Determine the (X, Y) coordinate at the center of the cell enclosing the given text.  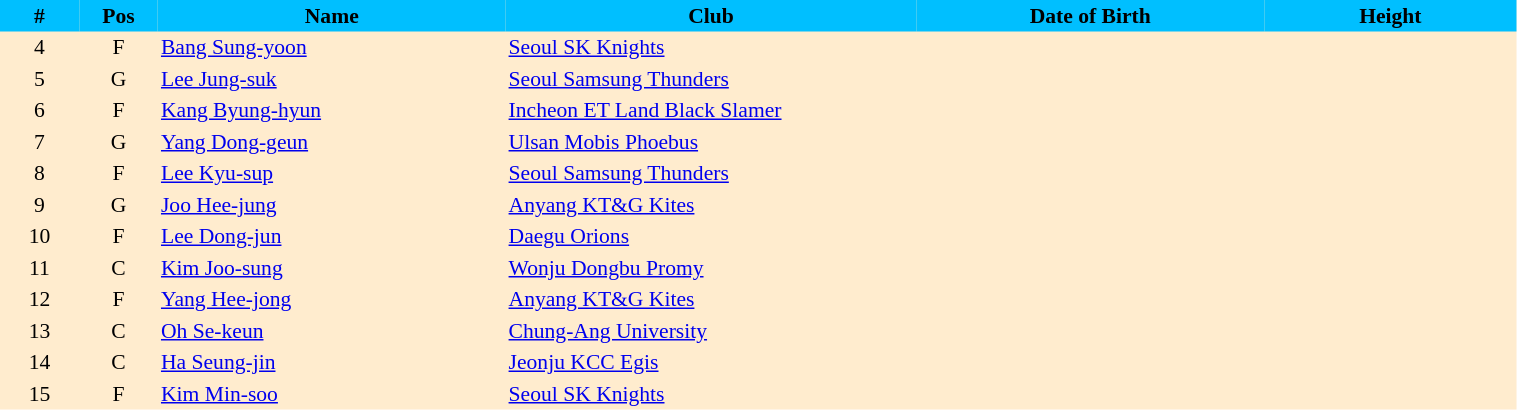
7 (40, 142)
Lee Jung-suk (332, 79)
10 (40, 236)
Joo Hee-jung (332, 205)
14 (40, 362)
Pos (118, 16)
11 (40, 268)
5 (40, 79)
Oh Se-keun (332, 331)
15 (40, 394)
Kim Joo-sung (332, 268)
Yang Dong-geun (332, 142)
13 (40, 331)
Yang Hee-jong (332, 300)
Height (1390, 16)
6 (40, 110)
Bang Sung-yoon (332, 48)
Date of Birth (1090, 16)
Daegu Orions (712, 236)
Ulsan Mobis Phoebus (712, 142)
Kim Min-soo (332, 394)
Kang Byung-hyun (332, 110)
Lee Kyu-sup (332, 174)
Jeonju KCC Egis (712, 362)
Lee Dong-jun (332, 236)
Name (332, 16)
Club (712, 16)
8 (40, 174)
Chung-Ang University (712, 331)
Ha Seung-jin (332, 362)
Incheon ET Land Black Slamer (712, 110)
4 (40, 48)
# (40, 16)
9 (40, 205)
Wonju Dongbu Promy (712, 268)
12 (40, 300)
